For the text-containing cell, return its midpoint in (X, Y) coordinate format. 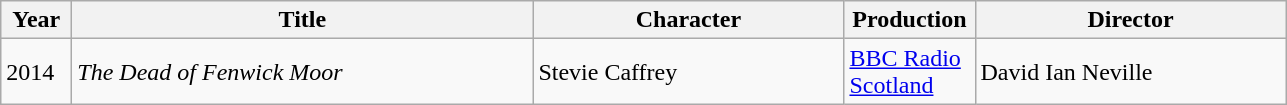
2014 (36, 72)
Production (910, 20)
Character (688, 20)
Title (302, 20)
David Ian Neville (1130, 72)
Stevie Caffrey (688, 72)
Director (1130, 20)
The Dead of Fenwick Moor (302, 72)
Year (36, 20)
BBC Radio Scotland (910, 72)
